Scan for the cell matching the given text and deliver its [x, y] coordinate at center. 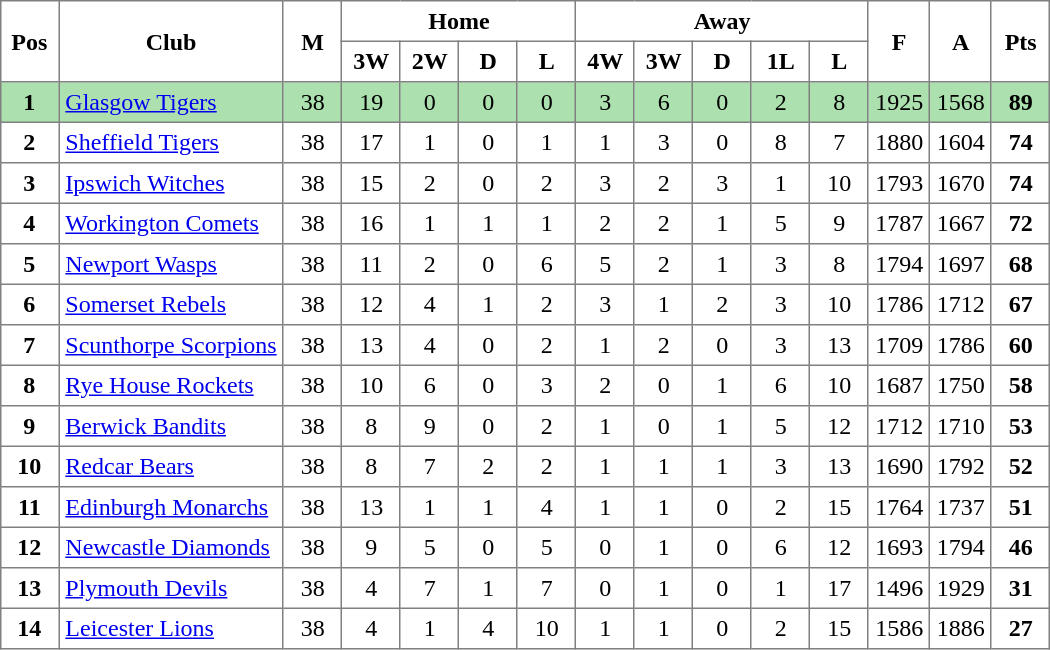
1693 [899, 547]
72 [1020, 223]
19 [371, 102]
Edinburgh Monarchs [172, 507]
1670 [961, 183]
Plymouth Devils [172, 588]
Home [459, 21]
1604 [961, 142]
A [961, 42]
52 [1020, 466]
1764 [899, 507]
1697 [961, 264]
51 [1020, 507]
2W [429, 61]
1709 [899, 345]
F [899, 42]
58 [1020, 385]
Pts [1020, 42]
Away [722, 21]
Club [172, 42]
1690 [899, 466]
1737 [961, 507]
1793 [899, 183]
1880 [899, 142]
Pos [29, 42]
68 [1020, 264]
1667 [961, 223]
M [312, 42]
1687 [899, 385]
1792 [961, 466]
1568 [961, 102]
Berwick Bandits [172, 426]
1L [780, 61]
1886 [961, 628]
Scunthorpe Scorpions [172, 345]
1750 [961, 385]
16 [371, 223]
4W [605, 61]
Ipswich Witches [172, 183]
53 [1020, 426]
Redcar Bears [172, 466]
1787 [899, 223]
Glasgow Tigers [172, 102]
46 [1020, 547]
89 [1020, 102]
1710 [961, 426]
1925 [899, 102]
Newport Wasps [172, 264]
67 [1020, 304]
60 [1020, 345]
Somerset Rebels [172, 304]
1496 [899, 588]
Leicester Lions [172, 628]
Workington Comets [172, 223]
1929 [961, 588]
Rye House Rockets [172, 385]
1586 [899, 628]
14 [29, 628]
27 [1020, 628]
Newcastle Diamonds [172, 547]
31 [1020, 588]
Sheffield Tigers [172, 142]
